Output the (X, Y) coordinate of the center of the cell containing the given text.  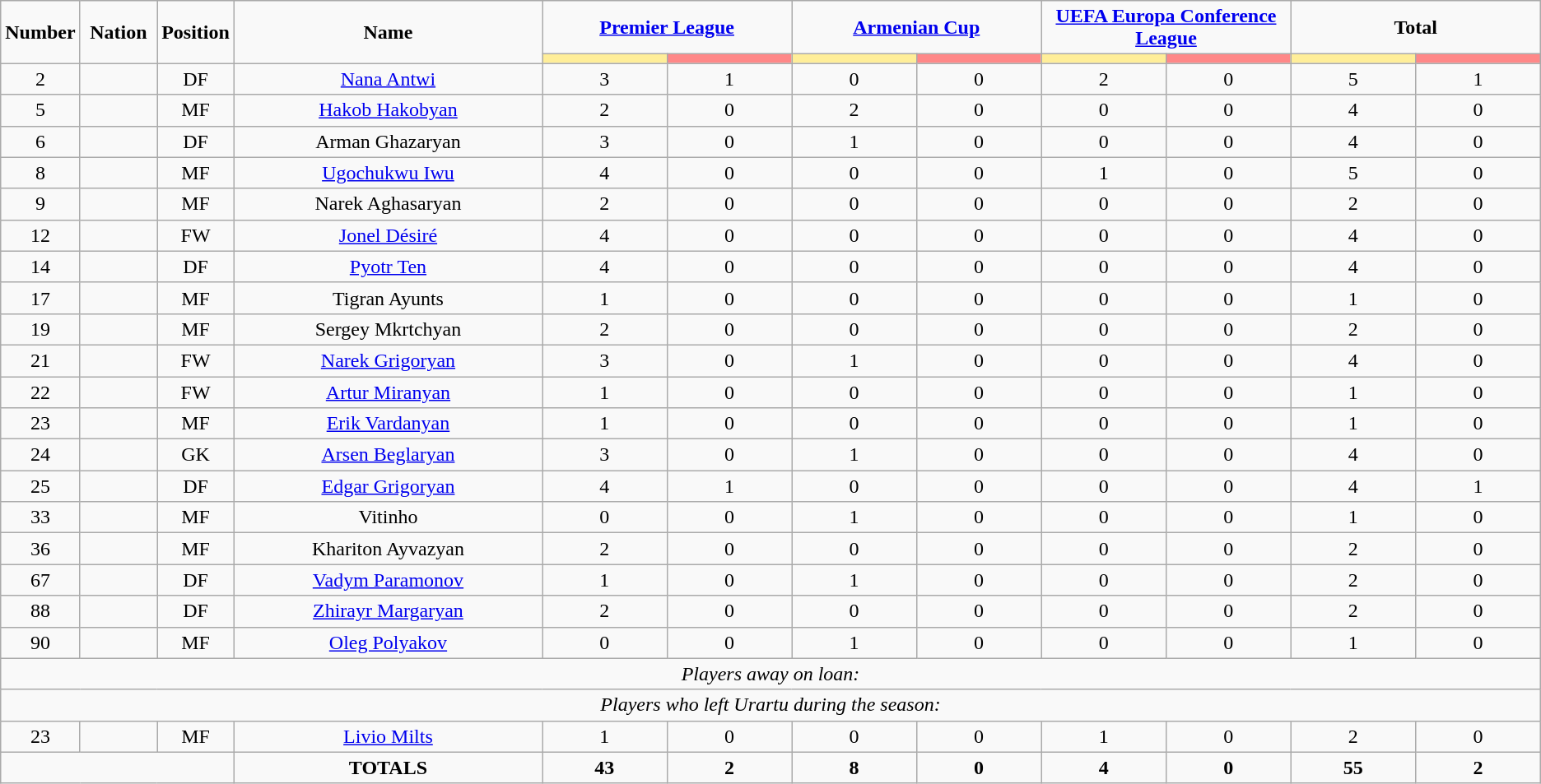
Narek Aghasaryan (388, 204)
Arsen Beglaryan (388, 455)
Armenian Cup (917, 28)
Number (40, 32)
Vitinho (388, 517)
Artur Miranyan (388, 392)
Zhirayr Margaryan (388, 611)
55 (1353, 768)
Total (1416, 28)
Tigran Ayunts (388, 298)
Narek Grigoryan (388, 360)
Edgar Grigoryan (388, 486)
Pyotr Ten (388, 267)
24 (40, 455)
Livio Milts (388, 736)
43 (604, 768)
67 (40, 580)
6 (40, 141)
12 (40, 235)
TOTALS (388, 768)
Players away on loan: (770, 674)
Oleg Polyakov (388, 643)
19 (40, 329)
Nana Antwi (388, 79)
Arman Ghazaryan (388, 141)
90 (40, 643)
Premier League (667, 28)
Name (388, 32)
Khariton Ayvazyan (388, 549)
Ugochukwu Iwu (388, 173)
17 (40, 298)
22 (40, 392)
UEFA Europa Conference League (1166, 28)
Position (196, 32)
36 (40, 549)
88 (40, 611)
Nation (119, 32)
33 (40, 517)
14 (40, 267)
Erik Vardanyan (388, 424)
Vadym Paramonov (388, 580)
Hakob Hakobyan (388, 110)
9 (40, 204)
Jonel Désiré (388, 235)
21 (40, 360)
GK (196, 455)
Sergey Mkrtchyan (388, 329)
Players who left Urartu during the season: (770, 705)
25 (40, 486)
